Provide the (X, Y) coordinate of the cell's center where the given text is located.  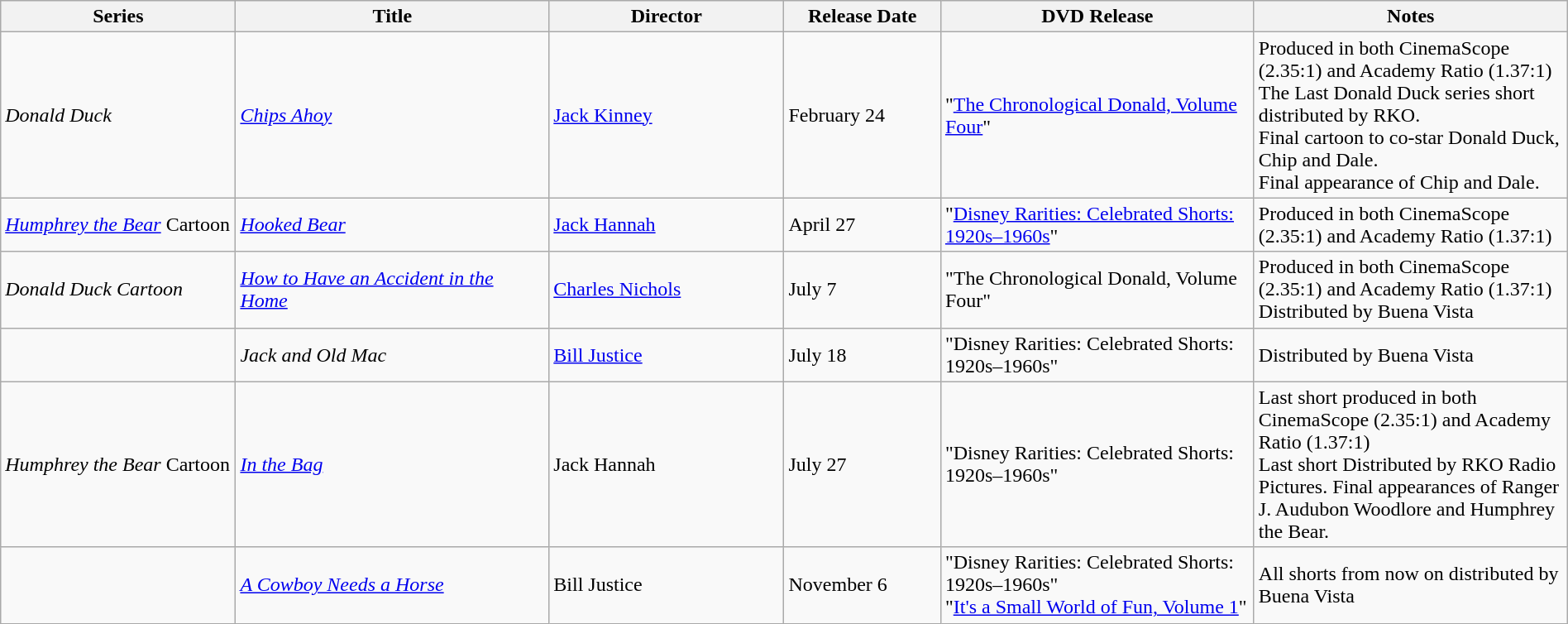
Title (392, 17)
Produced in both CinemaScope (2.35:1) and Academy Ratio (1.37:1) (1411, 225)
Donald Duck (118, 115)
DVD Release (1097, 17)
Charles Nichols (667, 290)
July 18 (862, 354)
Distributed by Buena Vista (1411, 354)
A Cowboy Needs a Horse (392, 585)
Jack and Old Mac (392, 354)
July 27 (862, 464)
Release Date (862, 17)
In the Bag (392, 464)
Chips Ahoy (392, 115)
Produced in both CinemaScope (2.35:1) and Academy Ratio (1.37:1)Distributed by Buena Vista (1411, 290)
July 7 (862, 290)
Notes (1411, 17)
February 24 (862, 115)
Series (118, 17)
How to Have an Accident in the Home (392, 290)
Director (667, 17)
Jack Kinney (667, 115)
April 27 (862, 225)
All shorts from now on distributed by Buena Vista (1411, 585)
November 6 (862, 585)
"Disney Rarities: Celebrated Shorts: 1920s–1960s" "It's a Small World of Fun, Volume 1" (1097, 585)
Donald Duck Cartoon (118, 290)
Hooked Bear (392, 225)
